Scan for the cell matching the given text and deliver its (X, Y) coordinate at center. 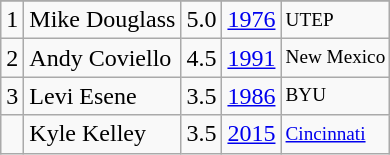
Cincinnati (336, 134)
UTEP (336, 20)
1986 (252, 96)
Andy Coviello (102, 58)
1 (12, 20)
Mike Douglass (102, 20)
Levi Esene (102, 96)
New Mexico (336, 58)
4.5 (202, 58)
2015 (252, 134)
2 (12, 58)
Kyle Kelley (102, 134)
1991 (252, 58)
3 (12, 96)
5.0 (202, 20)
1976 (252, 20)
BYU (336, 96)
